Scan for the cell matching the given text and deliver its (x, y) coordinate at center. 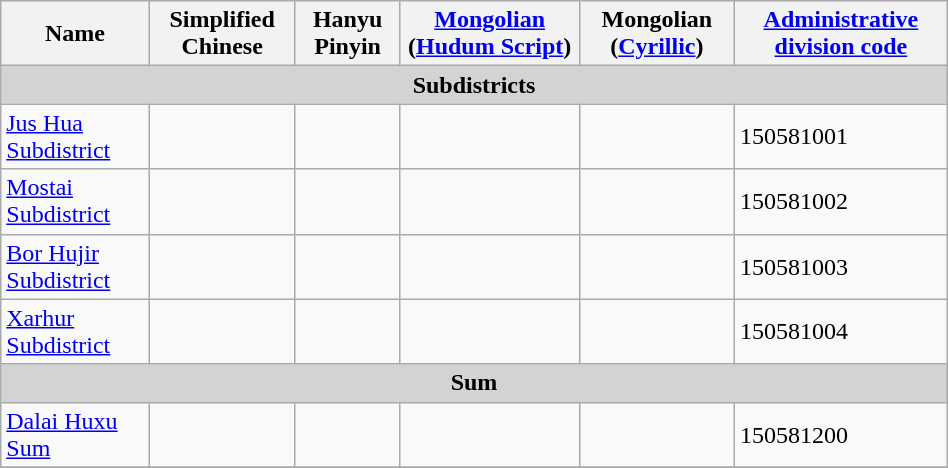
Mongolian (Hudum Script) (490, 34)
Hanyu Pinyin (348, 34)
Subdistricts (474, 85)
Jus Hua Subdistrict (75, 136)
Bor Hujir Subdistrict (75, 266)
Name (75, 34)
150581200 (842, 434)
150581001 (842, 136)
Administrative division code (842, 34)
150581004 (842, 332)
Xarhur Subdistrict (75, 332)
150581002 (842, 202)
150581003 (842, 266)
Dalai Huxu Sum (75, 434)
Sum (474, 383)
Mostai Subdistrict (75, 202)
Mongolian (Cyrillic) (656, 34)
Simplified Chinese (222, 34)
